Identify which cell holds the provided text, then report its (x, y) central coordinate. 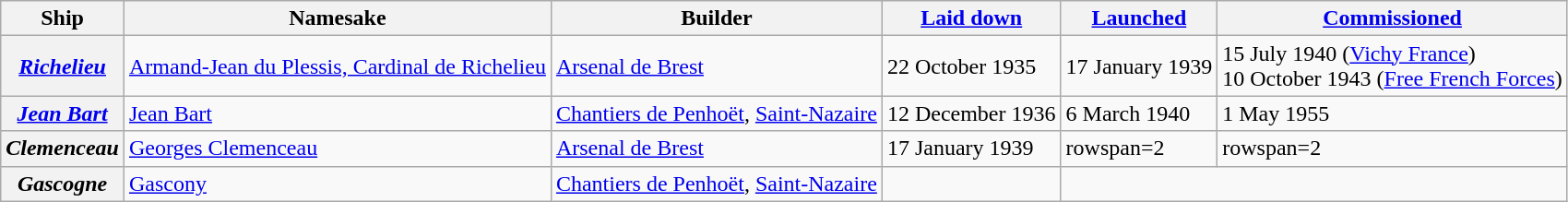
Laid down (971, 18)
Armand-Jean du Plessis, Cardinal de Richelieu (338, 66)
Gascony (338, 184)
Clemenceau (63, 149)
6 March 1940 (1139, 113)
Launched (1139, 18)
Builder (716, 18)
Richelieu (63, 66)
12 December 1936 (971, 113)
22 October 1935 (971, 66)
15 July 1940 (Vichy France)10 October 1943 (Free French Forces) (1393, 66)
Namesake (338, 18)
Georges Clemenceau (338, 149)
Ship (63, 18)
Commissioned (1393, 18)
1 May 1955 (1393, 113)
Gascogne (63, 184)
